Pinpoint the cell where the given text exists, returning its (x, y) midpoint coordinate. 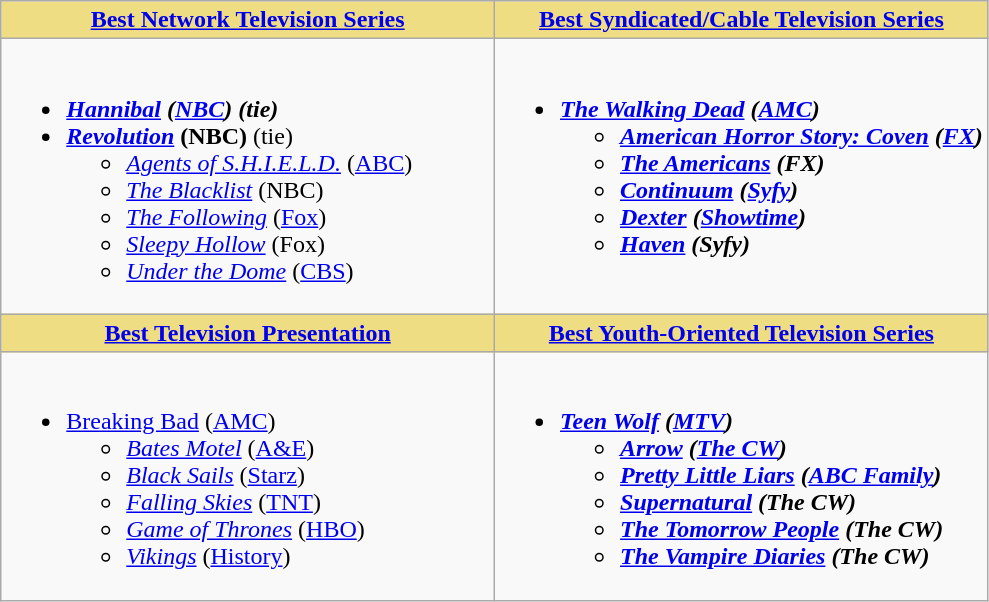
Hannibal (NBC) (tie)Revolution (NBC) (tie)Agents of S.H.I.E.L.D. (ABC)The Blacklist (NBC)The Following (Fox)Sleepy Hollow (Fox)Under the Dome (CBS) (248, 176)
Breaking Bad (AMC)Bates Motel (A&E)Black Sails (Starz)Falling Skies (TNT)Game of Thrones (HBO)Vikings (History) (248, 476)
Best Network Television Series (248, 20)
The Walking Dead (AMC)American Horror Story: Coven (FX)The Americans (FX)Continuum (Syfy)Dexter (Showtime)Haven (Syfy) (742, 176)
Best Youth-Oriented Television Series (742, 333)
Best Syndicated/Cable Television Series (742, 20)
Teen Wolf (MTV)Arrow (The CW)Pretty Little Liars (ABC Family)Supernatural (The CW)The Tomorrow People (The CW)The Vampire Diaries (The CW) (742, 476)
Best Television Presentation (248, 333)
